Search for the cell housing the specified text and yield its [X, Y] center coordinate. 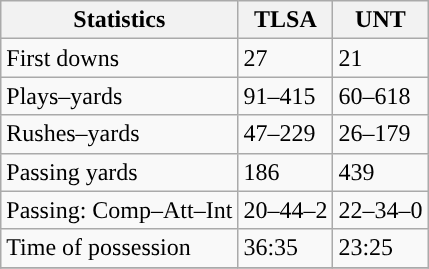
UNT [380, 20]
91–415 [286, 96]
23:25 [380, 248]
439 [380, 172]
186 [286, 172]
Time of possession [120, 248]
Passing yards [120, 172]
Rushes–yards [120, 134]
47–229 [286, 134]
22–34–0 [380, 210]
26–179 [380, 134]
36:35 [286, 248]
21 [380, 58]
20–44–2 [286, 210]
60–618 [380, 96]
27 [286, 58]
Statistics [120, 20]
Passing: Comp–Att–Int [120, 210]
Plays–yards [120, 96]
TLSA [286, 20]
First downs [120, 58]
